Scan for the cell matching the given text and deliver its (x, y) coordinate at center. 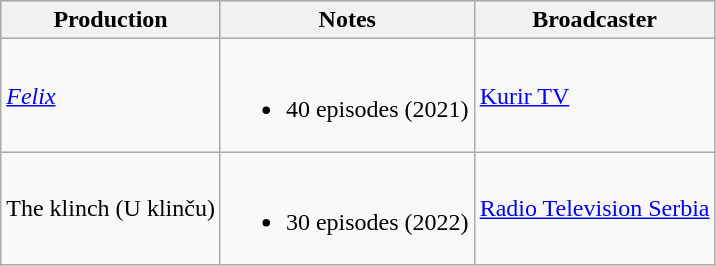
The klinch (U klinču) (111, 208)
Felix (111, 96)
Radio Television Serbia (594, 208)
Production (111, 20)
Notes (347, 20)
40 episodes (2021) (347, 96)
30 episodes (2022) (347, 208)
Kurir TV (594, 96)
Broadcaster (594, 20)
